Pinpoint the cell where the given text exists, returning its (x, y) midpoint coordinate. 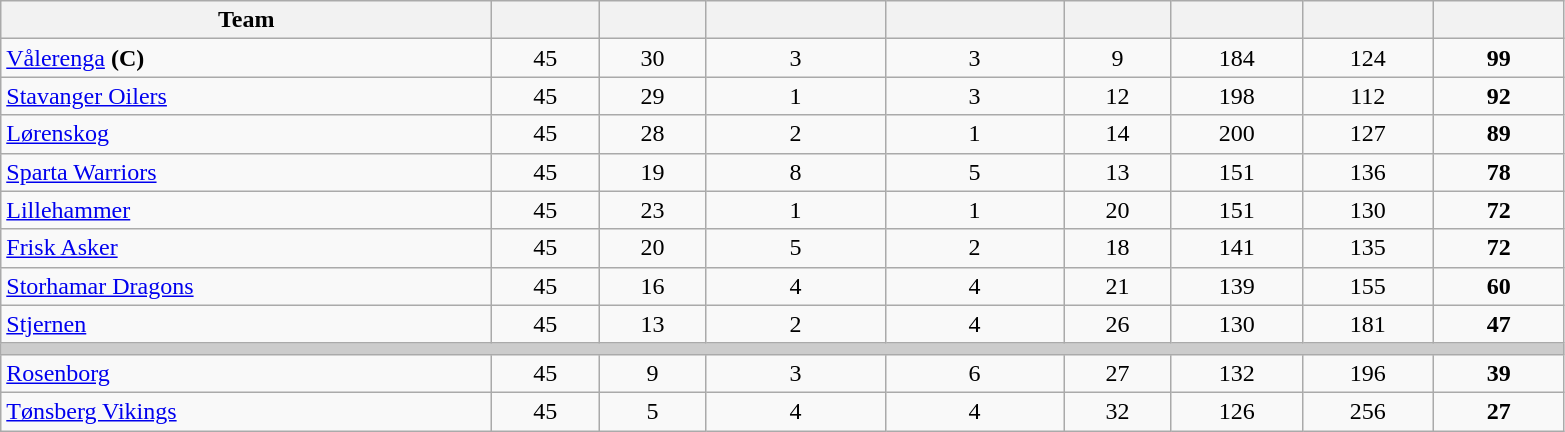
Lørenskog (246, 134)
132 (1236, 373)
136 (1368, 172)
16 (652, 286)
99 (1498, 58)
47 (1498, 324)
30 (652, 58)
256 (1368, 411)
26 (1118, 324)
139 (1236, 286)
89 (1498, 134)
Storhamar Dragons (246, 286)
184 (1236, 58)
39 (1498, 373)
181 (1368, 324)
28 (652, 134)
78 (1498, 172)
Rosenborg (246, 373)
198 (1236, 96)
112 (1368, 96)
196 (1368, 373)
Lillehammer (246, 210)
Team (246, 20)
141 (1236, 248)
14 (1118, 134)
8 (796, 172)
23 (652, 210)
12 (1118, 96)
19 (652, 172)
18 (1118, 248)
Stavanger Oilers (246, 96)
Tønsberg Vikings (246, 411)
155 (1368, 286)
200 (1236, 134)
29 (652, 96)
Vålerenga (C) (246, 58)
135 (1368, 248)
32 (1118, 411)
126 (1236, 411)
Frisk Asker (246, 248)
124 (1368, 58)
Sparta Warriors (246, 172)
127 (1368, 134)
21 (1118, 286)
60 (1498, 286)
6 (974, 373)
92 (1498, 96)
Stjernen (246, 324)
